Capture the cell that displays the provided text and extract its [X, Y] central coordinate. 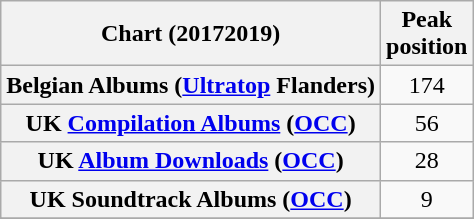
9 [427, 199]
Belgian Albums (Ultratop Flanders) [191, 85]
UK Compilation Albums (OCC) [191, 123]
UK Soundtrack Albums (OCC) [191, 199]
56 [427, 123]
UK Album Downloads (OCC) [191, 161]
Chart (20172019) [191, 34]
174 [427, 85]
28 [427, 161]
Peakposition [427, 34]
